Locate the cell with the specified text and output its (x, y) center coordinate. 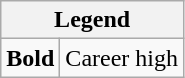
Legend (92, 20)
Career high (122, 58)
Bold (30, 58)
